Find where the given text appears and provide that cell's center as (x, y) coordinate. 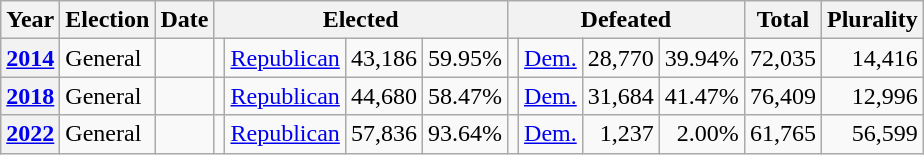
43,186 (384, 58)
28,770 (620, 58)
Plurality (872, 20)
2018 (30, 96)
56,599 (872, 134)
Date (184, 20)
72,035 (782, 58)
2014 (30, 58)
1,237 (620, 134)
14,416 (872, 58)
41.47% (702, 96)
39.94% (702, 58)
58.47% (464, 96)
Elected (361, 20)
12,996 (872, 96)
Election (108, 20)
76,409 (782, 96)
2022 (30, 134)
2.00% (702, 134)
44,680 (384, 96)
Total (782, 20)
57,836 (384, 134)
93.64% (464, 134)
61,765 (782, 134)
31,684 (620, 96)
Year (30, 20)
59.95% (464, 58)
Defeated (626, 20)
